Determine the [x, y] coordinate at the center of the cell enclosing the given text.  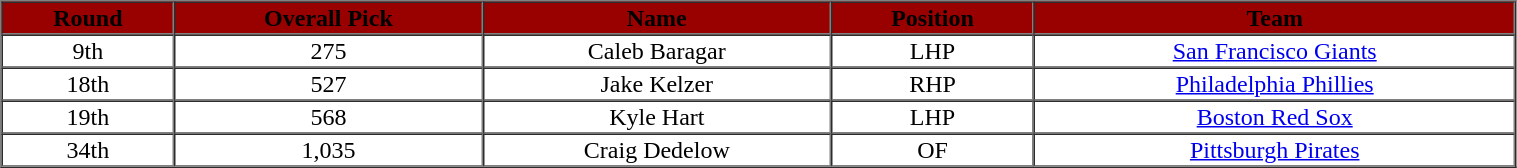
18th [88, 84]
275 [328, 50]
Name [657, 18]
San Francisco Giants [1274, 50]
568 [328, 116]
Round [88, 18]
Caleb Baragar [657, 50]
RHP [932, 84]
Pittsburgh Pirates [1274, 150]
527 [328, 84]
Craig Dedelow [657, 150]
Overall Pick [328, 18]
19th [88, 116]
Kyle Hart [657, 116]
34th [88, 150]
OF [932, 150]
Position [932, 18]
Jake Kelzer [657, 84]
Boston Red Sox [1274, 116]
9th [88, 50]
Team [1274, 18]
1,035 [328, 150]
Philadelphia Phillies [1274, 84]
